For the text-containing cell, return its midpoint in [x, y] coordinate format. 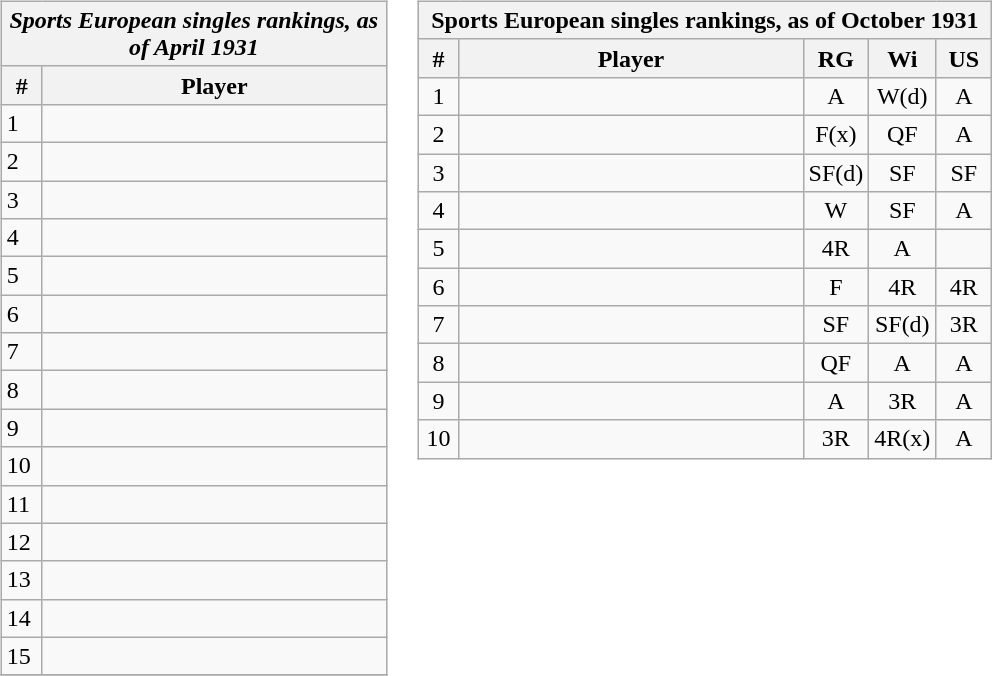
Sports European singles rankings, as of April 1931 [194, 34]
11 [22, 504]
12 [22, 542]
14 [22, 618]
US [964, 58]
W [836, 211]
F [836, 287]
F(x) [836, 134]
Wi [902, 58]
Sports European singles rankings, as of October 1931 [705, 20]
13 [22, 580]
W(d) [902, 96]
15 [22, 656]
RG [836, 58]
4R(x) [902, 439]
